Pinpoint the cell where the given text exists, returning its [X, Y] midpoint coordinate. 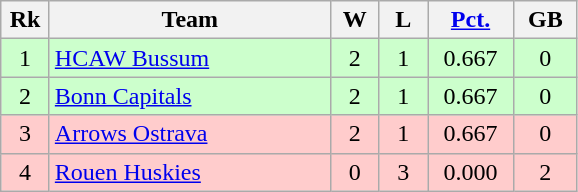
Pct. [471, 20]
Rouen Huskies [190, 172]
0.000 [471, 172]
Bonn Capitals [190, 96]
Rk [26, 20]
HCAW Bussum [190, 58]
Arrows Ostrava [190, 134]
W [354, 20]
GB [546, 20]
4 [26, 172]
Team [190, 20]
L [404, 20]
